Return the [x, y] coordinate for the center point of the cell that contains the specified text.  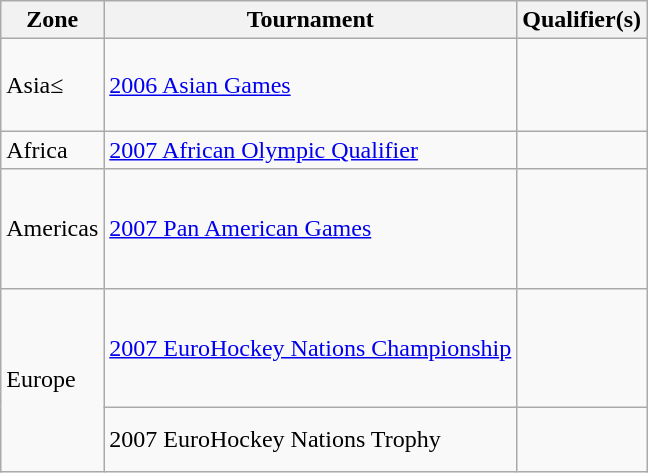
Qualifier(s) [582, 20]
Zone [52, 20]
Tournament [310, 20]
Americas [52, 228]
2007 African Olympic Qualifier [310, 150]
2007 EuroHockey Nations Trophy [310, 440]
Africa [52, 150]
2007 EuroHockey Nations Championship [310, 348]
Asia≤ [52, 85]
2006 Asian Games [310, 85]
Europe [52, 380]
2007 Pan American Games [310, 228]
